Output the [x, y] coordinate of the center of the cell containing the given text.  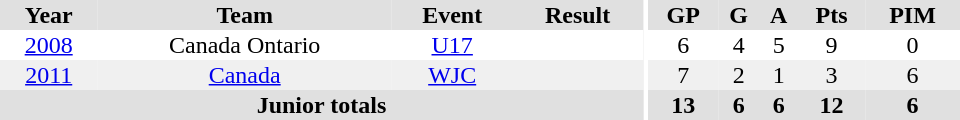
Team [244, 15]
Pts [832, 15]
12 [832, 105]
WJC [452, 75]
0 [912, 45]
2 [738, 75]
Year [48, 15]
4 [738, 45]
PIM [912, 15]
G [738, 15]
U17 [452, 45]
Canada Ontario [244, 45]
3 [832, 75]
2008 [48, 45]
Event [452, 15]
GP [684, 15]
5 [778, 45]
Result [578, 15]
13 [684, 105]
Canada [244, 75]
2011 [48, 75]
Junior totals [322, 105]
A [778, 15]
9 [832, 45]
7 [684, 75]
1 [778, 75]
